Identify which cell holds the provided text, then report its (X, Y) central coordinate. 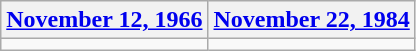
November 12, 1966 (104, 20)
November 22, 1984 (312, 20)
